Return the (X, Y) coordinate for the center point of the cell that contains the specified text.  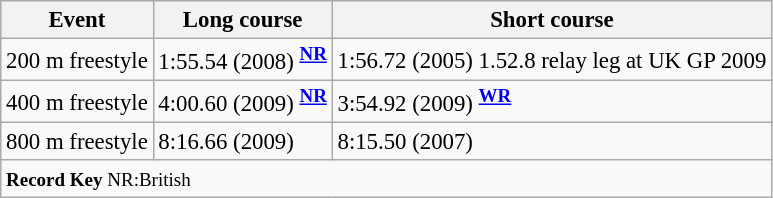
4:00.60 (2009) NR (242, 102)
3:54.92 (2009) WR (552, 102)
Event (77, 20)
8:16.66 (2009) (242, 142)
800 m freestyle (77, 142)
1:55.54 (2008) NR (242, 60)
8:15.50 (2007) (552, 142)
1:56.72 (2005) 1.52.8 relay leg at UK GP 2009 (552, 60)
Record Key NR:British (386, 179)
400 m freestyle (77, 102)
Long course (242, 20)
200 m freestyle (77, 60)
Short course (552, 20)
